Identify which cell holds the provided text, then report its (x, y) central coordinate. 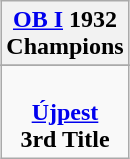
Újpest3rd Title (65, 112)
OB I 1932Champions (65, 34)
